Provide the [X, Y] coordinate of the cell's center where the given text is located.  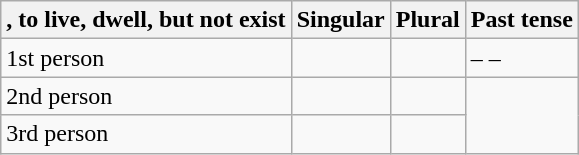
3rd person [146, 134]
1st person [146, 58]
Plural [428, 20]
, to live, dwell, but not exist [146, 20]
– – [522, 58]
2nd person [146, 96]
Singular [340, 20]
Past tense [522, 20]
